Scan for the cell matching the given text and deliver its [X, Y] coordinate at center. 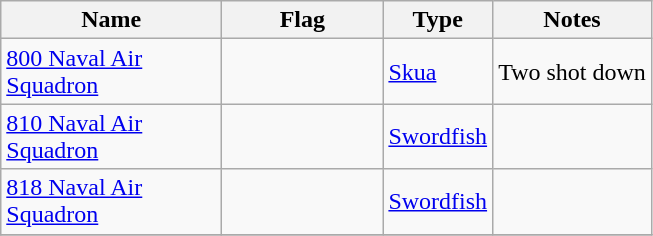
Type [438, 20]
Notes [572, 20]
818 Naval Air Squadron [112, 202]
810 Naval Air Squadron [112, 136]
Two shot down [572, 72]
Flag [302, 20]
800 Naval Air Squadron [112, 72]
Name [112, 20]
Skua [438, 72]
